Identify which cell holds the provided text, then report its (X, Y) central coordinate. 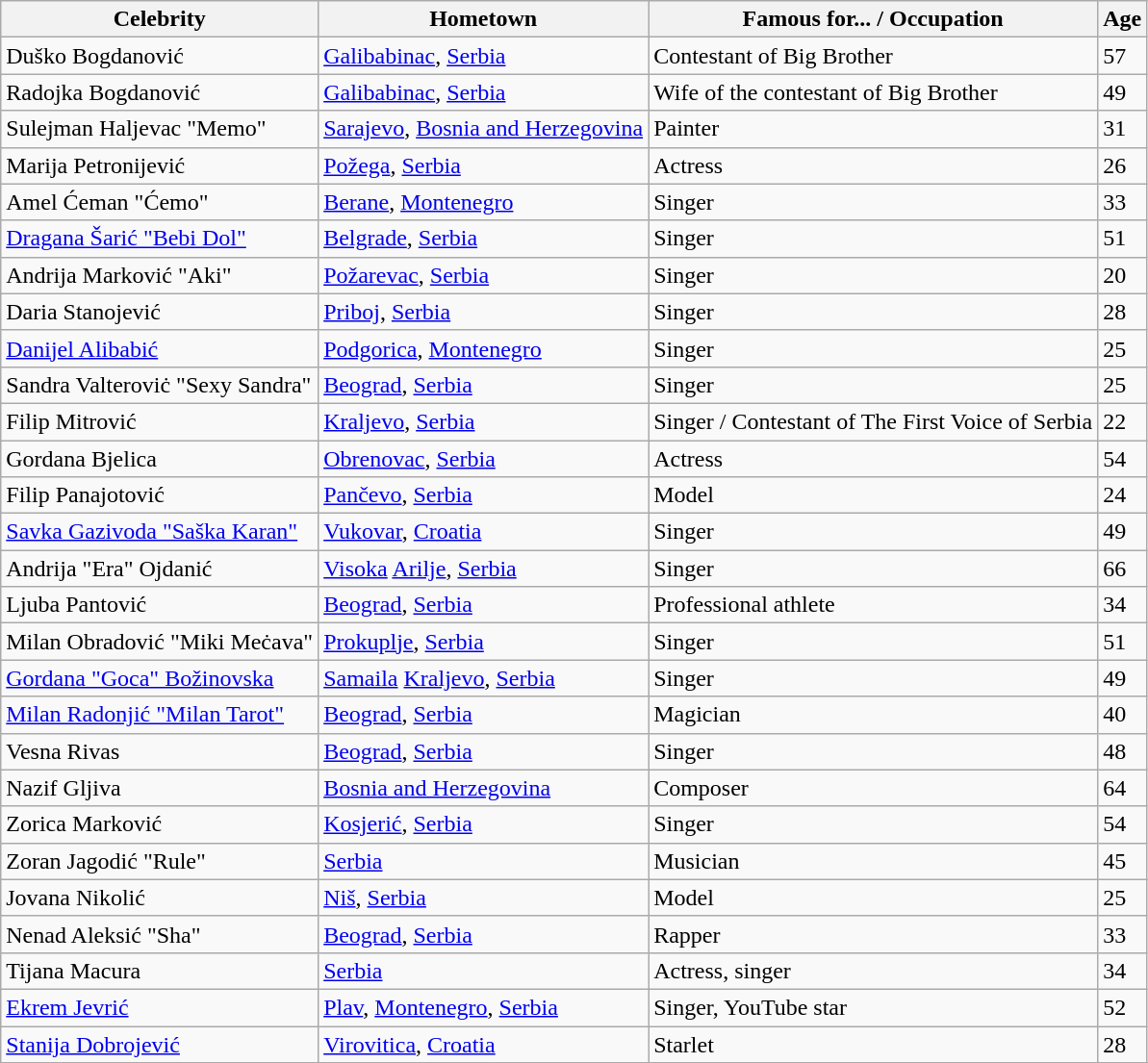
Samaila Kraljevo, Serbia (483, 678)
Radojka Bogdanović (160, 92)
Rapper (874, 934)
64 (1122, 788)
Daria Stanojević (160, 312)
Singer / Contestant of The First Voice of Serbia (874, 421)
Composer (874, 788)
Nazif Gljiva (160, 788)
Starlet (874, 1044)
Obrenovac, Serbia (483, 459)
Andrija Marković "Aki" (160, 275)
Marija Petronijević (160, 165)
Dragana Šarić "Bebi Dol" (160, 239)
Jovana Nikolić (160, 898)
Filip Mitrović (160, 421)
Podgorica, Montenegro (483, 348)
Actress, singer (874, 971)
Zoran Jagodić "Rule" (160, 861)
Kraljevo, Serbia (483, 421)
Amel Ćeman "Ćemo" (160, 202)
57 (1122, 56)
Virovitica, Croatia (483, 1044)
Contestant of Big Brother (874, 56)
Sulejman Haljevac "Memo" (160, 129)
Bosnia and Herzegovina (483, 788)
Visoka Arilje, Serbia (483, 569)
Wife of the contestant of Big Brother (874, 92)
Hometown (483, 19)
Painter (874, 129)
Nenad Aleksić "Sha" (160, 934)
Milan Radonjić "Milan Tarot" (160, 715)
Kosjerić, Serbia (483, 824)
Ekrem Jevrić (160, 1007)
Famous for... / Occupation (874, 19)
Stanija Dobrojević (160, 1044)
Berane, Montenegro (483, 202)
Tijana Macura (160, 971)
Priboj, Serbia (483, 312)
Celebrity (160, 19)
20 (1122, 275)
Niš, Serbia (483, 898)
Plav, Montenegro, Serbia (483, 1007)
Milan Obradović "Miki Meċava" (160, 642)
Age (1122, 19)
Duško Bogdanović (160, 56)
Vukovar, Croatia (483, 532)
40 (1122, 715)
Magician (874, 715)
Filip Panajotović (160, 495)
Ljuba Pantović (160, 605)
Vesna Rivas (160, 751)
66 (1122, 569)
Požega, Serbia (483, 165)
45 (1122, 861)
Prokuplje, Serbia (483, 642)
Gordana Bjelica (160, 459)
Singer, YouTube star (874, 1007)
Zorica Marković (160, 824)
48 (1122, 751)
22 (1122, 421)
Andrija "Era" Ojdanić (160, 569)
Danijel Alibabić (160, 348)
Požarevac, Serbia (483, 275)
Sarajevo, Bosnia and Herzegovina (483, 129)
31 (1122, 129)
Pančevo, Serbia (483, 495)
Musician (874, 861)
52 (1122, 1007)
Savka Gazivoda "Saška Karan" (160, 532)
26 (1122, 165)
24 (1122, 495)
Professional athlete (874, 605)
Belgrade, Serbia (483, 239)
Sandra Valteroviċ "Sexy Sandra" (160, 385)
Gordana "Goca" Božinovska (160, 678)
